Detect which cell encompasses the target text, then output its [X, Y] center coordinate. 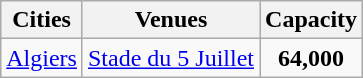
Stade du 5 Juillet [170, 58]
Capacity [312, 20]
64,000 [312, 58]
Cities [42, 20]
Algiers [42, 58]
Venues [170, 20]
